Scan for the cell matching the given text and deliver its (X, Y) coordinate at center. 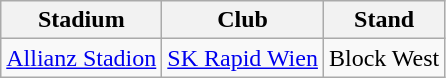
Stand (384, 20)
Club (243, 20)
Stadium (82, 20)
SK Rapid Wien (243, 58)
Allianz Stadion (82, 58)
Block West (384, 58)
